Identify which cell holds the provided text, then report its (x, y) central coordinate. 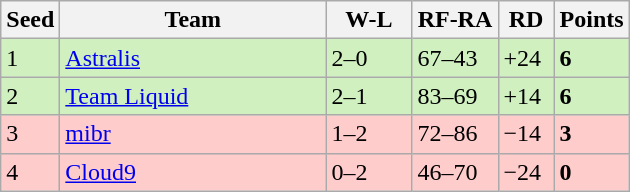
83–69 (455, 96)
−14 (526, 134)
1–2 (369, 134)
4 (30, 172)
mibr (193, 134)
RF-RA (455, 20)
Points (592, 20)
0–2 (369, 172)
Cloud9 (193, 172)
2–0 (369, 58)
RD (526, 20)
+14 (526, 96)
Team Liquid (193, 96)
Seed (30, 20)
2–1 (369, 96)
46–70 (455, 172)
−24 (526, 172)
W-L (369, 20)
Team (193, 20)
0 (592, 172)
1 (30, 58)
+24 (526, 58)
67–43 (455, 58)
72–86 (455, 134)
2 (30, 96)
Astralis (193, 58)
